Find where the given text appears and provide that cell's center as (x, y) coordinate. 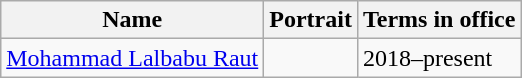
Portrait (311, 20)
Name (132, 20)
Terms in office (438, 20)
Mohammad Lalbabu Raut (132, 58)
2018–present (438, 58)
